Output the (X, Y) coordinate of the center of the cell containing the given text.  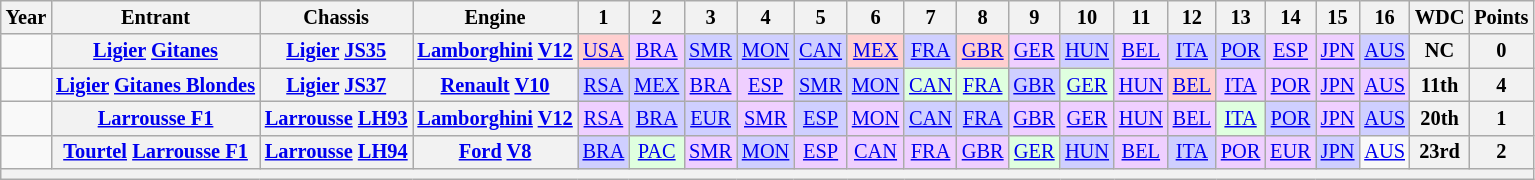
0 (1501, 51)
8 (983, 17)
Larrousse LH93 (336, 118)
NC (1440, 51)
Year (26, 17)
Larrousse LH94 (336, 152)
16 (1384, 17)
11 (1141, 17)
13 (1240, 17)
USA (604, 51)
Ligier JS37 (336, 85)
Engine (494, 17)
Ford V8 (494, 152)
12 (1192, 17)
20th (1440, 118)
Tourtel Larrousse F1 (156, 152)
WDC (1440, 17)
9 (1034, 17)
PAC (656, 152)
7 (930, 17)
10 (1087, 17)
15 (1338, 17)
Ligier Gitanes Blondes (156, 85)
14 (1290, 17)
Entrant (156, 17)
Renault V10 (494, 85)
Points (1501, 17)
6 (876, 17)
5 (820, 17)
Chassis (336, 17)
3 (710, 17)
Larrousse F1 (156, 118)
Ligier JS35 (336, 51)
Ligier Gitanes (156, 51)
23rd (1440, 152)
11th (1440, 85)
